Return the (X, Y) coordinate for the center point of the cell that contains the specified text.  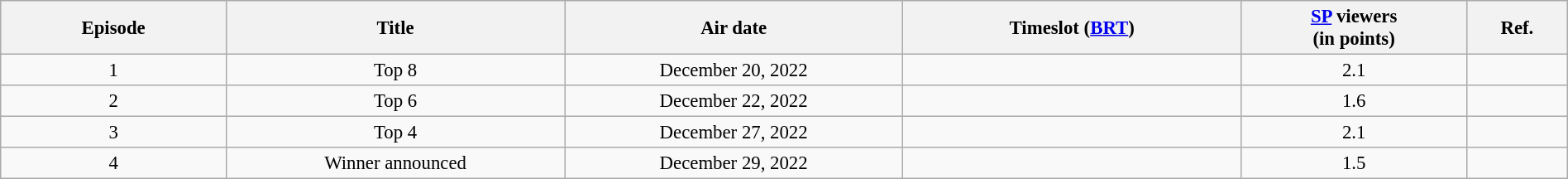
1.5 (1355, 163)
Top 6 (395, 101)
Top 8 (395, 70)
4 (114, 163)
2 (114, 101)
Ref. (1517, 28)
December 27, 2022 (734, 133)
1 (114, 70)
December 22, 2022 (734, 101)
1.6 (1355, 101)
December 29, 2022 (734, 163)
Episode (114, 28)
December 20, 2022 (734, 70)
Title (395, 28)
Timeslot (BRT) (1072, 28)
Air date (734, 28)
Top 4 (395, 133)
Winner announced (395, 163)
3 (114, 133)
SP viewers(in points) (1355, 28)
